Output the (X, Y) coordinate of the center of the cell containing the given text.  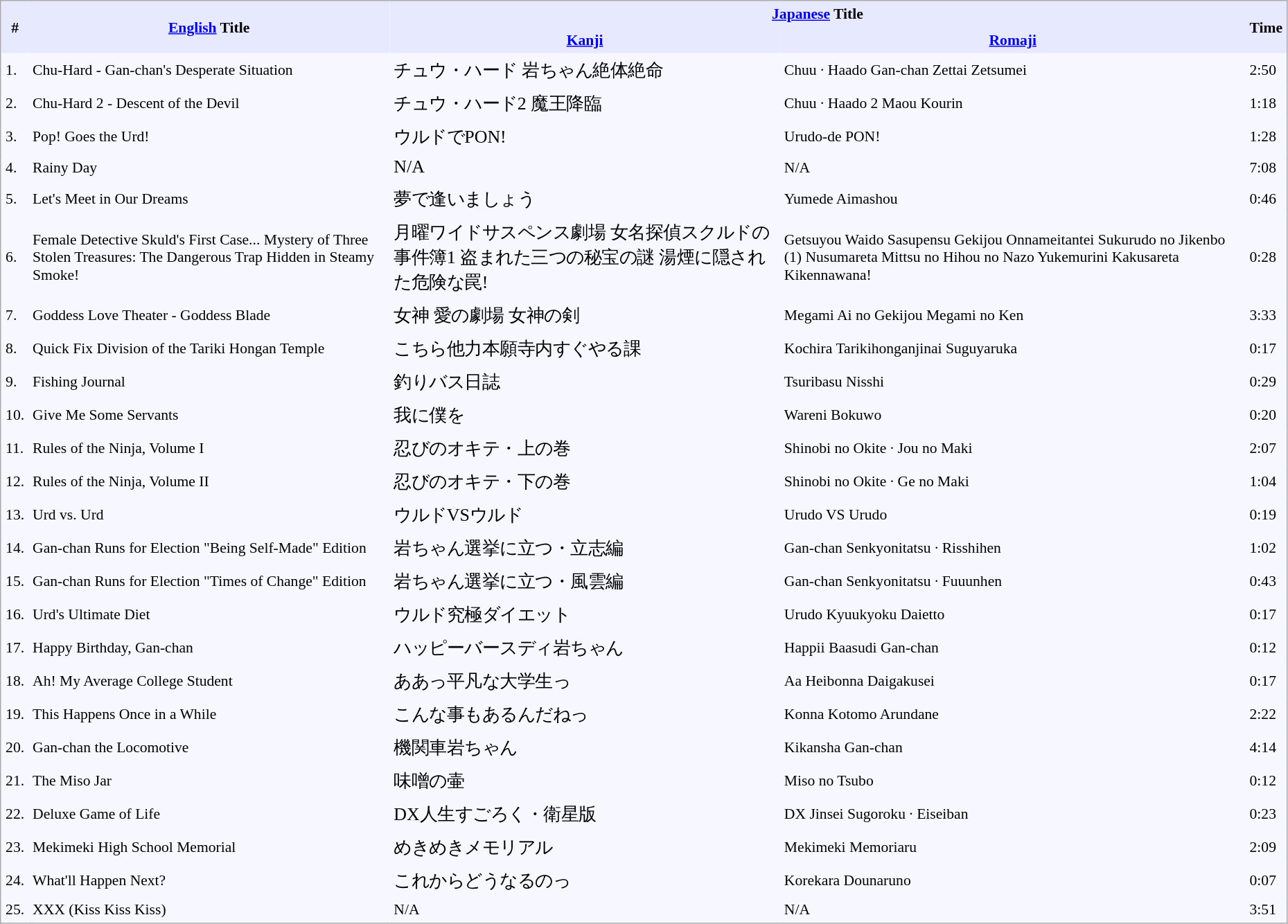
3. (15, 136)
0:43 (1267, 580)
Shinobi no Okite · Ge no Maki (1013, 481)
Yumede Aimashou (1013, 198)
Mekimeki High School Memorial (209, 846)
1:04 (1267, 481)
Chuu · Haado Gan-chan Zettai Zetsumei (1013, 69)
11. (15, 447)
7:08 (1267, 167)
Urudo VS Urudo (1013, 514)
25. (15, 909)
チュウ・ハード 岩ちゃん絶体絶命 (585, 69)
ああっ平凡な大学生っ (585, 680)
Fishing Journal (209, 381)
Pop! Goes the Urd! (209, 136)
Chu-Hard - Gan-chan's Desperate Situation (209, 69)
Let's Meet in Our Dreams (209, 198)
0:07 (1267, 880)
Japanese Title (818, 14)
これからどうなるのっ (585, 880)
Romaji (1013, 40)
岩ちゃん選挙に立つ・風雲編 (585, 580)
This Happens Once in a While (209, 713)
Korekara Dounaruno (1013, 880)
DX Jinsei Sugoroku · Eiseiban (1013, 813)
10. (15, 414)
13. (15, 514)
2:07 (1267, 447)
5. (15, 198)
Happii Baasudi Gan-chan (1013, 647)
7. (15, 314)
Konna Kotomo Arundane (1013, 713)
Gan-chan the Locomotive (209, 747)
Gan-chan Runs for Election "Times of Change" Edition (209, 580)
Female Detective Skuld's First Case... Mystery of Three Stolen Treasures: The Dangerous Trap Hidden in Steamy Smoke! (209, 256)
Chuu · Haado 2 Maou Kourin (1013, 103)
4:14 (1267, 747)
Megami Ai no Gekijou Megami no Ken (1013, 314)
3:51 (1267, 909)
0:23 (1267, 813)
Rules of the Ninja, Volume I (209, 447)
ウルドVSウルド (585, 514)
釣りバス日誌 (585, 381)
こんな事もあるんだねっ (585, 713)
Urudo-de PON! (1013, 136)
Rules of the Ninja, Volume II (209, 481)
Getsuyou Waido Sasupensu Gekijou Onnameitantei Sukurudo no Jikenbo (1) Nusumareta Mittsu no Hihou no Nazo Yukemurini Kakusareta Kikennawana! (1013, 256)
2:22 (1267, 713)
Wareni Bokuwo (1013, 414)
忍びのオキテ・下の巻 (585, 481)
Shinobi no Okite · Jou no Maki (1013, 447)
Tsuribasu Nisshi (1013, 381)
18. (15, 680)
Chu-Hard 2 - Descent of the Devil (209, 103)
0:29 (1267, 381)
1:18 (1267, 103)
What'll Happen Next? (209, 880)
Rainy Day (209, 167)
1. (15, 69)
Goddess Love Theater - Goddess Blade (209, 314)
岩ちゃん選挙に立つ・立志編 (585, 547)
15. (15, 580)
味噌の壷 (585, 780)
XXX (Kiss Kiss Kiss) (209, 909)
Time (1267, 27)
4. (15, 167)
Quick Fix Division of the Tariki Hongan Temple (209, 348)
9. (15, 381)
0:19 (1267, 514)
20. (15, 747)
チュウ・ハード2 魔王降臨 (585, 103)
Kochira Tarikihonganjinai Suguyaruka (1013, 348)
0:20 (1267, 414)
12. (15, 481)
# (15, 27)
Deluxe Game of Life (209, 813)
2:09 (1267, 846)
ウルドでPON! (585, 136)
忍びのオキテ・上の巻 (585, 447)
24. (15, 880)
Gan-chan Senkyonitatsu · Fuuunhen (1013, 580)
Aa Heibonna Daigakusei (1013, 680)
22. (15, 813)
19. (15, 713)
17. (15, 647)
3:33 (1267, 314)
Urudo Kyuukyoku Daietto (1013, 614)
Urd's Ultimate Diet (209, 614)
DX人生すごろく・衛星版 (585, 813)
14. (15, 547)
月曜ワイドサスペンス劇場 女名探偵スクルドの事件簿1 盗まれた三つの秘宝の謎 湯煙に隠された危険な罠! (585, 256)
English Title (209, 27)
Kanji (585, 40)
1:28 (1267, 136)
めきめきメモリアル (585, 846)
8. (15, 348)
0:28 (1267, 256)
2. (15, 103)
ウルド究極ダイエット (585, 614)
こちら他力本願寺内すぐやる課 (585, 348)
Happy Birthday, Gan-chan (209, 647)
23. (15, 846)
女神 愛の劇場 女神の剣 (585, 314)
Mekimeki Memoriaru (1013, 846)
2:50 (1267, 69)
16. (15, 614)
Ah! My Average College Student (209, 680)
我に僕を (585, 414)
Give Me Some Servants (209, 414)
The Miso Jar (209, 780)
21. (15, 780)
夢で逢いましょう (585, 198)
Kikansha Gan-chan (1013, 747)
Gan-chan Runs for Election "Being Self-Made" Edition (209, 547)
1:02 (1267, 547)
6. (15, 256)
Urd vs. Urd (209, 514)
Miso no Tsubo (1013, 780)
Gan-chan Senkyonitatsu · Risshihen (1013, 547)
ハッピーバースディ岩ちゃん (585, 647)
機関車岩ちゃん (585, 747)
0:46 (1267, 198)
